Search for the cell housing the specified text and yield its (X, Y) center coordinate. 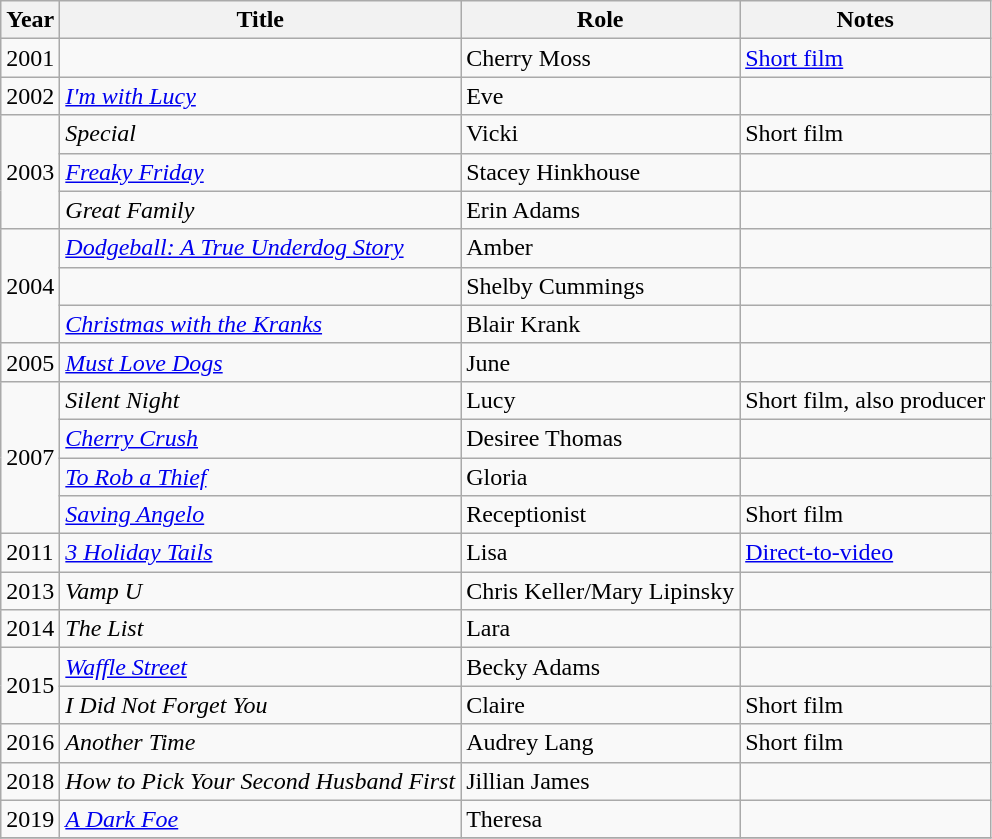
Shelby Cummings (600, 286)
Receptionist (600, 515)
Lisa (600, 553)
To Rob a Thief (260, 477)
Silent Night (260, 400)
Gloria (600, 477)
How to Pick Your Second Husband First (260, 781)
Becky Adams (600, 667)
Vicki (600, 134)
I Did Not Forget You (260, 705)
2011 (30, 553)
Dodgeball: A True Underdog Story (260, 248)
2003 (30, 172)
2002 (30, 96)
Saving Angelo (260, 515)
June (600, 362)
The List (260, 629)
A Dark Foe (260, 819)
2016 (30, 743)
Blair Krank (600, 324)
2007 (30, 457)
2015 (30, 686)
2001 (30, 58)
Notes (866, 20)
Freaky Friday (260, 172)
Theresa (600, 819)
Lara (600, 629)
Title (260, 20)
Special (260, 134)
Stacey Hinkhouse (600, 172)
Direct-to-video (866, 553)
Amber (600, 248)
Lucy (600, 400)
Christmas with the Kranks (260, 324)
Vamp U (260, 591)
2014 (30, 629)
Must Love Dogs (260, 362)
Waffle Street (260, 667)
Chris Keller/Mary Lipinsky (600, 591)
Short film, also producer (866, 400)
Claire (600, 705)
Audrey Lang (600, 743)
2004 (30, 286)
Cherry Crush (260, 438)
2018 (30, 781)
Eve (600, 96)
Jillian James (600, 781)
2005 (30, 362)
I'm with Lucy (260, 96)
3 Holiday Tails (260, 553)
Year (30, 20)
2013 (30, 591)
Another Time (260, 743)
Role (600, 20)
Cherry Moss (600, 58)
Great Family (260, 210)
2019 (30, 819)
Erin Adams (600, 210)
Desiree Thomas (600, 438)
